Identify which cell holds the provided text, then report its (X, Y) central coordinate. 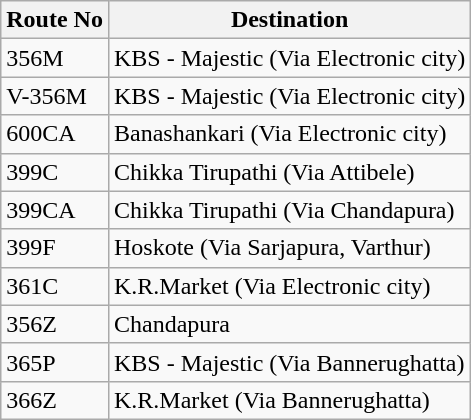
Chikka Tirupathi (Via Chandapura) (289, 210)
Hoskote (Via Sarjapura, Varthur) (289, 248)
399C (55, 172)
Chikka Tirupathi (Via Attibele) (289, 172)
361C (55, 286)
KBS - Majestic (Via Bannerughatta) (289, 362)
K.R.Market (Via Bannerughatta) (289, 400)
366Z (55, 400)
Chandapura (289, 324)
600CA (55, 134)
399CA (55, 210)
Route No (55, 20)
Banashankari (Via Electronic city) (289, 134)
365P (55, 362)
Destination (289, 20)
K.R.Market (Via Electronic city) (289, 286)
V-356M (55, 96)
356M (55, 58)
399F (55, 248)
356Z (55, 324)
